Capture the cell that displays the provided text and extract its [X, Y] central coordinate. 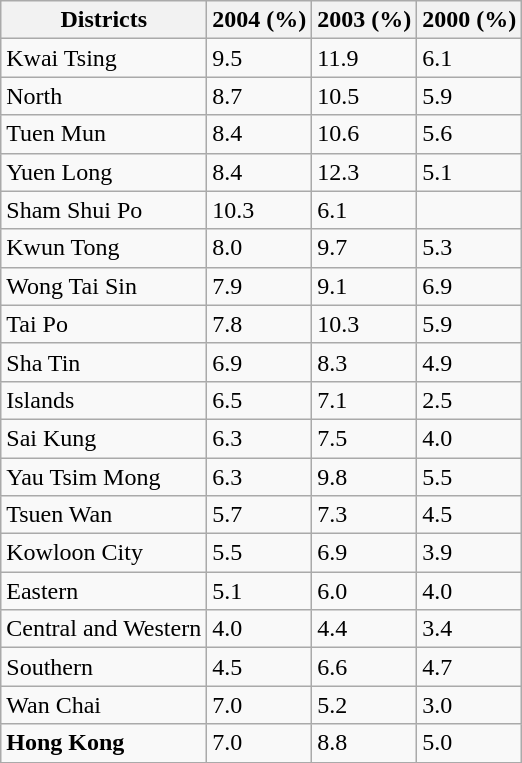
2.5 [470, 400]
4.7 [470, 667]
Islands [104, 400]
Yau Tsim Mong [104, 477]
7.5 [364, 438]
2000 (%) [470, 20]
Kwai Tsing [104, 58]
5.0 [470, 743]
8.3 [364, 362]
8.8 [364, 743]
Sai Kung [104, 438]
3.4 [470, 629]
5.7 [260, 515]
9.8 [364, 477]
10.5 [364, 96]
9.1 [364, 286]
3.9 [470, 553]
Wan Chai [104, 705]
9.5 [260, 58]
7.3 [364, 515]
4.9 [470, 362]
3.0 [470, 705]
5.6 [470, 134]
6.0 [364, 591]
6.5 [260, 400]
Tai Po [104, 324]
4.4 [364, 629]
2004 (%) [260, 20]
9.7 [364, 248]
Hong Kong [104, 743]
North [104, 96]
Kwun Tong [104, 248]
8.0 [260, 248]
5.2 [364, 705]
7.8 [260, 324]
Sha Tin [104, 362]
Kowloon City [104, 553]
7.9 [260, 286]
Districts [104, 20]
10.6 [364, 134]
11.9 [364, 58]
6.6 [364, 667]
7.1 [364, 400]
2003 (%) [364, 20]
Wong Tai Sin [104, 286]
Sham Shui Po [104, 210]
Tsuen Wan [104, 515]
Tuen Mun [104, 134]
Central and Western [104, 629]
Eastern [104, 591]
5.3 [470, 248]
Yuen Long [104, 172]
Southern [104, 667]
12.3 [364, 172]
8.7 [260, 96]
